Scan for the cell matching the given text and deliver its (x, y) coordinate at center. 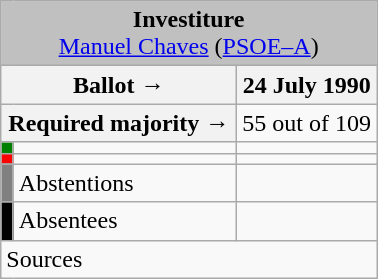
Abstentions (125, 183)
InvestitureManuel Chaves (PSOE–A) (189, 34)
Sources (189, 259)
24 July 1990 (307, 85)
55 out of 109 (307, 123)
Absentees (125, 221)
Required majority → (119, 123)
Ballot → (119, 85)
